Capture the cell that displays the provided text and extract its (x, y) central coordinate. 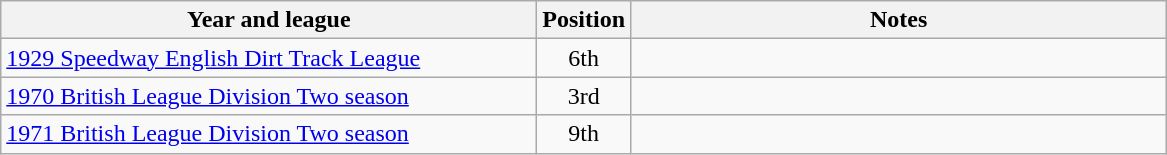
Position (584, 20)
9th (584, 134)
1929 Speedway English Dirt Track League (269, 58)
6th (584, 58)
Year and league (269, 20)
3rd (584, 96)
Notes (899, 20)
1971 British League Division Two season (269, 134)
1970 British League Division Two season (269, 96)
